Return [x, y] of the center of cell containing provided text 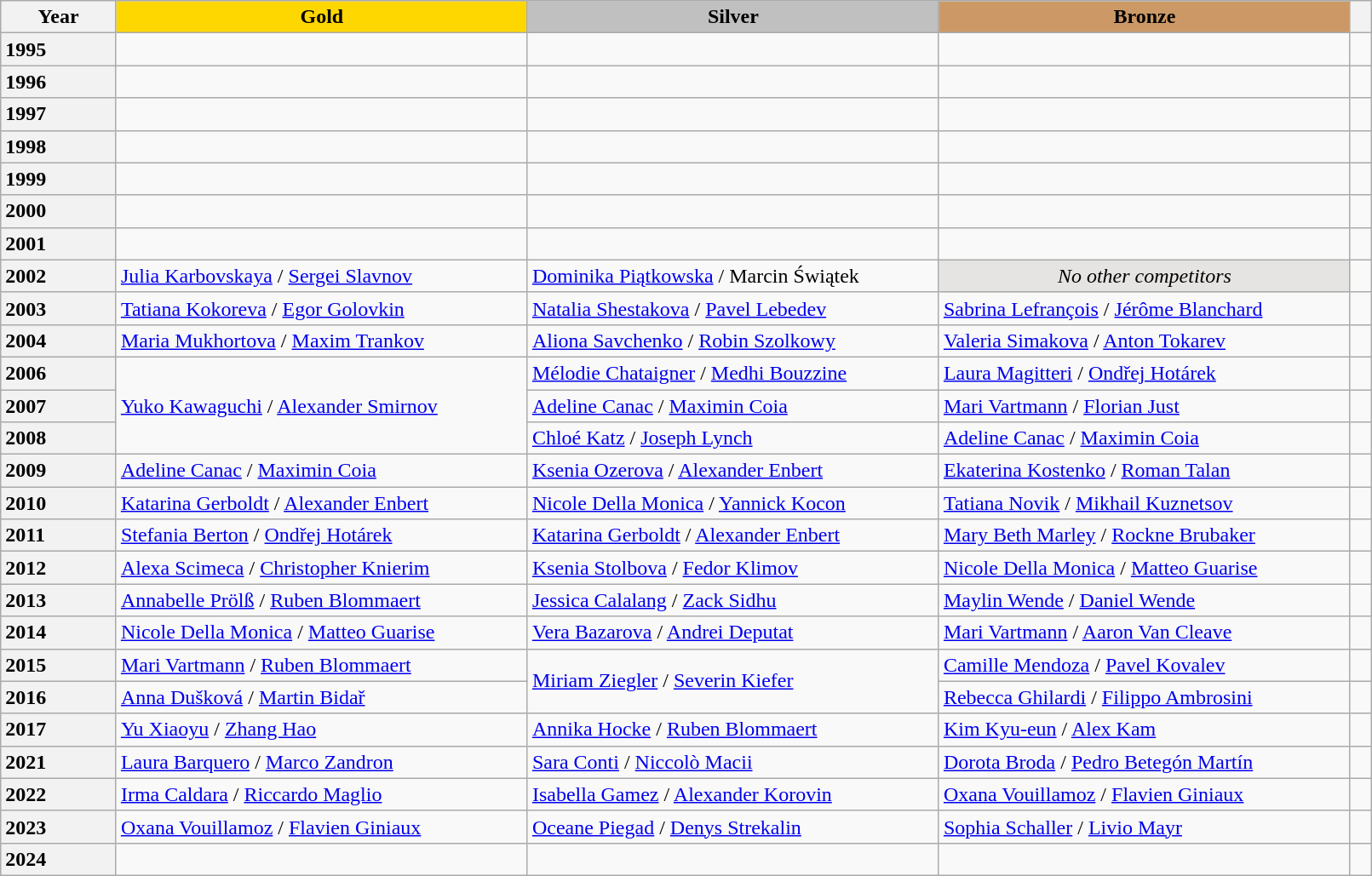
2012 [59, 568]
2024 [59, 859]
No other competitors [1145, 276]
Ekaterina Kostenko / Roman Talan [1145, 471]
2006 [59, 373]
Mari Vartmann / Florian Just [1145, 406]
Rebecca Ghilardi / Filippo Ambrosini [1145, 697]
2022 [59, 794]
Silver [732, 17]
Year [59, 17]
2002 [59, 276]
2003 [59, 308]
Camille Mendoza / Pavel Kovalev [1145, 665]
2016 [59, 697]
2000 [59, 211]
Yuko Kawaguchi / Alexander Smirnov [322, 405]
Laura Barquero / Marco Zandron [322, 762]
Chloé Katz / Joseph Lynch [732, 438]
2004 [59, 341]
2009 [59, 471]
Aliona Savchenko / Robin Szolkowy [732, 341]
Irma Caldara / Riccardo Maglio [322, 794]
Stefania Berton / Ondřej Hotárek [322, 535]
Tatiana Kokoreva / Egor Golovkin [322, 308]
1995 [59, 49]
2007 [59, 406]
Natalia Shestakova / Pavel Lebedev [732, 308]
Annabelle Prölß / Ruben Blommaert [322, 600]
1998 [59, 146]
2015 [59, 665]
Tatiana Novik / Mikhail Kuznetsov [1145, 503]
2010 [59, 503]
1996 [59, 82]
1997 [59, 114]
Laura Magitteri / Ondřej Hotárek [1145, 373]
Julia Karbovskaya / Sergei Slavnov [322, 276]
Maria Mukhortova / Maxim Trankov [322, 341]
Dorota Broda / Pedro Betegón Martín [1145, 762]
2008 [59, 438]
2017 [59, 730]
2013 [59, 600]
Mari Vartmann / Ruben Blommaert [322, 665]
Bronze [1145, 17]
Vera Bazarova / Andrei Deputat [732, 633]
Sara Conti / Niccolò Macii [732, 762]
Mary Beth Marley / Rockne Brubaker [1145, 535]
Annika Hocke / Ruben Blommaert [732, 730]
1999 [59, 179]
Oceane Piegad / Denys Strekalin [732, 827]
2001 [59, 243]
Mari Vartmann / Aaron Van Cleave [1145, 633]
Nicole Della Monica / Yannick Kocon [732, 503]
Miriam Ziegler / Severin Kiefer [732, 681]
2014 [59, 633]
2011 [59, 535]
Kim Kyu-eun / Alex Kam [1145, 730]
2023 [59, 827]
2021 [59, 762]
Sophia Schaller / Livio Mayr [1145, 827]
Yu Xiaoyu / Zhang Hao [322, 730]
Ksenia Stolbova / Fedor Klimov [732, 568]
Sabrina Lefrançois / Jérôme Blanchard [1145, 308]
Isabella Gamez / Alexander Korovin [732, 794]
Alexa Scimeca / Christopher Knierim [322, 568]
Jessica Calalang / Zack Sidhu [732, 600]
Ksenia Ozerova / Alexander Enbert [732, 471]
Gold [322, 17]
Anna Dušková / Martin Bidař [322, 697]
Mélodie Chataigner / Medhi Bouzzine [732, 373]
Valeria Simakova / Anton Tokarev [1145, 341]
Maylin Wende / Daniel Wende [1145, 600]
Dominika Piątkowska / Marcin Świątek [732, 276]
